Extract the [x, y] coordinate from the center of the cell holding the provided text.  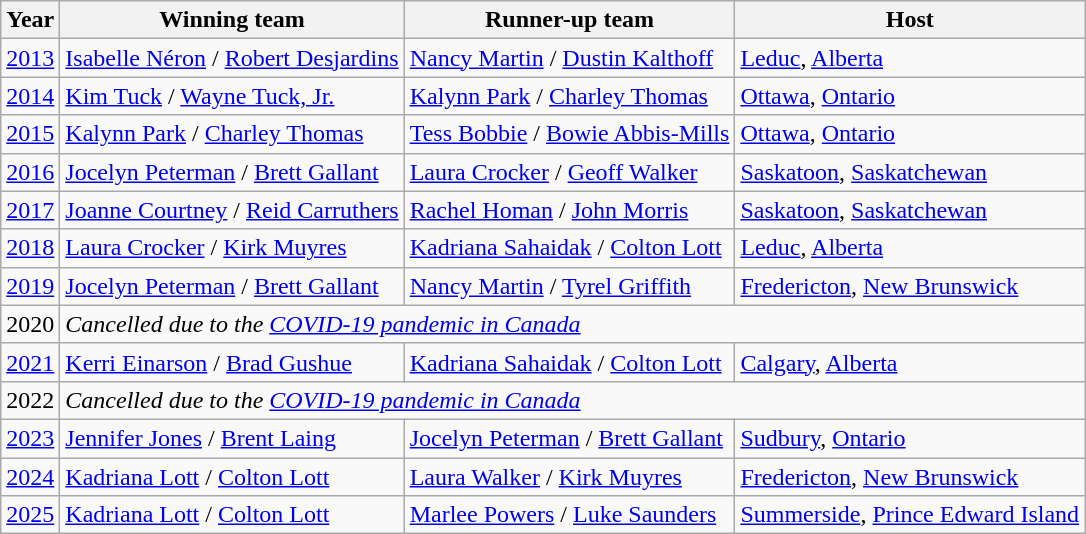
2021 [30, 362]
Tess Bobbie / Bowie Abbis-Mills [570, 134]
Rachel Homan / John Morris [570, 210]
2025 [30, 515]
Marlee Powers / Luke Saunders [570, 515]
2013 [30, 58]
Kim Tuck / Wayne Tuck, Jr. [232, 96]
Laura Walker / Kirk Muyres [570, 477]
Isabelle Néron / Robert Desjardins [232, 58]
Host [910, 20]
2015 [30, 134]
2024 [30, 477]
Nancy Martin / Tyrel Griffith [570, 286]
Kerri Einarson / Brad Gushue [232, 362]
Runner-up team [570, 20]
Calgary, Alberta [910, 362]
Jennifer Jones / Brent Laing [232, 438]
Sudbury, Ontario [910, 438]
Year [30, 20]
2020 [30, 324]
Laura Crocker / Geoff Walker [570, 172]
Summerside, Prince Edward Island [910, 515]
Winning team [232, 20]
2017 [30, 210]
2016 [30, 172]
2019 [30, 286]
Laura Crocker / Kirk Muyres [232, 248]
2018 [30, 248]
2023 [30, 438]
Joanne Courtney / Reid Carruthers [232, 210]
2022 [30, 400]
2014 [30, 96]
Nancy Martin / Dustin Kalthoff [570, 58]
